Extract the [X, Y] coordinate from the center of the cell holding the provided text.  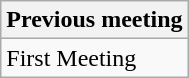
First Meeting [94, 58]
Previous meeting [94, 20]
